Return the [x, y] coordinate for the center point of the cell that contains the specified text.  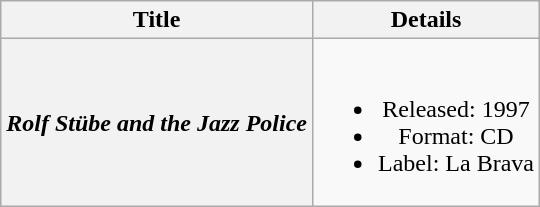
Title [157, 20]
Details [426, 20]
Released: 1997Format: CDLabel: La Brava [426, 122]
Rolf Stübe and the Jazz Police [157, 122]
